From the cell containing the given text, extract its center point as (x, y) coordinate. 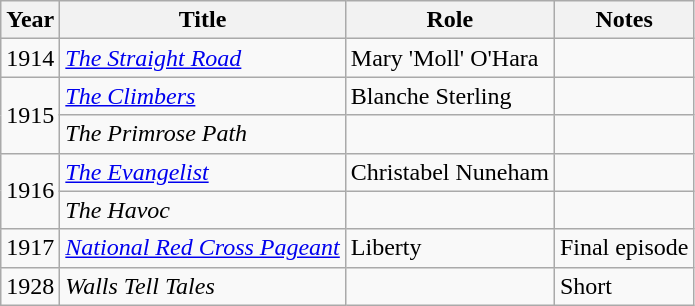
Role (450, 20)
Mary 'Moll' O'Hara (450, 58)
Notes (624, 20)
1914 (30, 58)
1916 (30, 191)
1917 (30, 248)
Year (30, 20)
Title (203, 20)
Walls Tell Tales (203, 286)
The Evangelist (203, 172)
National Red Cross Pageant (203, 248)
The Havoc (203, 210)
The Straight Road (203, 58)
The Climbers (203, 96)
Short (624, 286)
Liberty (450, 248)
1928 (30, 286)
Final episode (624, 248)
Blanche Sterling (450, 96)
1915 (30, 115)
The Primrose Path (203, 134)
Christabel Nuneham (450, 172)
